Determine the (x, y) coordinate at the center of the cell enclosing the given text.  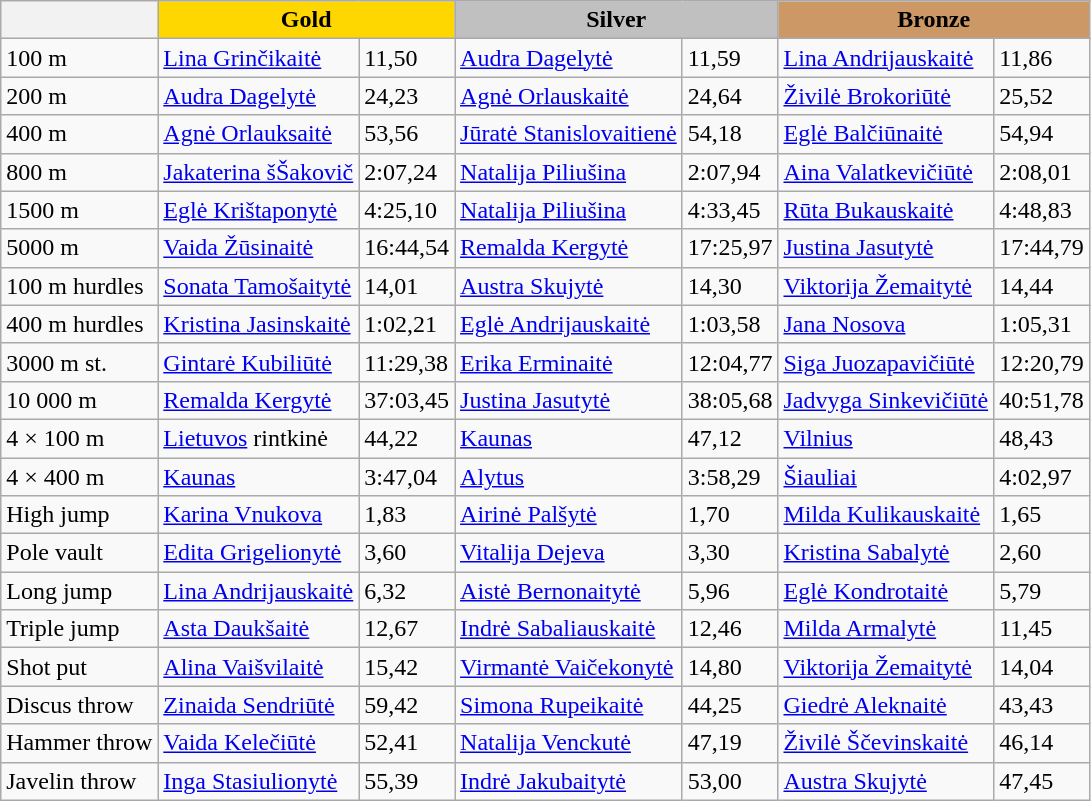
Jūratė Stanislovaitienė (569, 134)
Živilė Brokoriūtė (886, 96)
100 m hurdles (80, 286)
Alina Vaišvilaitė (258, 667)
200 m (80, 96)
2:07,24 (407, 172)
4:48,83 (1042, 210)
4:02,97 (1042, 477)
16:44,54 (407, 248)
Indrė Sabaliauskaitė (569, 629)
2:08,01 (1042, 172)
44,22 (407, 438)
Agnė Orlauksaitė (258, 134)
1:02,21 (407, 324)
Siga Juozapavičiūtė (886, 362)
Vitalija Dejeva (569, 553)
Javelin throw (80, 781)
Discus throw (80, 705)
Šiauliai (886, 477)
1,70 (730, 515)
1,83 (407, 515)
Long jump (80, 591)
4 × 100 m (80, 438)
Aina Valatkevičiūtė (886, 172)
Shot put (80, 667)
Sonata Tamošaitytė (258, 286)
Aistė Bernonaitytė (569, 591)
Indrė Jakubaitytė (569, 781)
54,18 (730, 134)
Karina Vnukova (258, 515)
4 × 400 m (80, 477)
11,86 (1042, 58)
4:33,45 (730, 210)
Erika Erminaitė (569, 362)
40:51,78 (1042, 400)
High jump (80, 515)
1500 m (80, 210)
14,04 (1042, 667)
Vilnius (886, 438)
400 m (80, 134)
5,79 (1042, 591)
Jadvyga Sinkevičiūtė (886, 400)
Pole vault (80, 553)
11:29,38 (407, 362)
11,59 (730, 58)
400 m hurdles (80, 324)
17:25,97 (730, 248)
4:25,10 (407, 210)
14,01 (407, 286)
1,65 (1042, 515)
5,96 (730, 591)
24,23 (407, 96)
800 m (80, 172)
1:05,31 (1042, 324)
46,14 (1042, 743)
2,60 (1042, 553)
54,94 (1042, 134)
Vaida Žūsinaitė (258, 248)
3,30 (730, 553)
10 000 m (80, 400)
12:20,79 (1042, 362)
Edita Grigelionytė (258, 553)
Milda Armalytė (886, 629)
14,80 (730, 667)
15,42 (407, 667)
Natalija Venckutė (569, 743)
Vaida Kelečiūtė (258, 743)
5000 m (80, 248)
Rūta Bukauskaitė (886, 210)
Simona Rupeikaitė (569, 705)
Eglė Kondrotaitė (886, 591)
Giedrė Aleknaitė (886, 705)
3:58,29 (730, 477)
Milda Kulikauskaitė (886, 515)
Kristina Jasinskaitė (258, 324)
Airinė Palšytė (569, 515)
3:47,04 (407, 477)
14,44 (1042, 286)
Agnė Orlauskaitė (569, 96)
12:04,77 (730, 362)
11,50 (407, 58)
38:05,68 (730, 400)
53,56 (407, 134)
100 m (80, 58)
6,32 (407, 591)
48,43 (1042, 438)
1:03,58 (730, 324)
47,45 (1042, 781)
Bronze (934, 20)
3000 m st. (80, 362)
Jakaterina šŠakovič (258, 172)
Alytus (569, 477)
25,52 (1042, 96)
2:07,94 (730, 172)
52,41 (407, 743)
Triple jump (80, 629)
24,64 (730, 96)
47,19 (730, 743)
3,60 (407, 553)
59,42 (407, 705)
Živilė Ščevinskaitė (886, 743)
17:44,79 (1042, 248)
Eglė Andrijauskaitė (569, 324)
44,25 (730, 705)
Silver (616, 20)
12,67 (407, 629)
37:03,45 (407, 400)
43,43 (1042, 705)
Gold (306, 20)
Zinaida Sendriūtė (258, 705)
Inga Stasiulionytė (258, 781)
14,30 (730, 286)
Jana Nosova (886, 324)
Virmantė Vaičekonytė (569, 667)
Lina Grinčikaitė (258, 58)
Eglė Krištaponytė (258, 210)
47,12 (730, 438)
11,45 (1042, 629)
Kristina Sabalytė (886, 553)
Hammer throw (80, 743)
Gintarė Kubiliūtė (258, 362)
Eglė Balčiūnaitė (886, 134)
53,00 (730, 781)
Asta Daukšaitė (258, 629)
55,39 (407, 781)
Lietuvos rintkinė (258, 438)
12,46 (730, 629)
